Scan for the cell matching the given text and deliver its (x, y) coordinate at center. 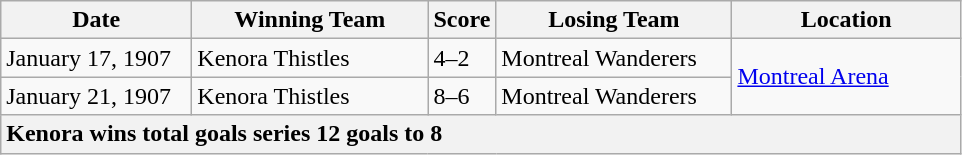
January 21, 1907 (96, 96)
Score (462, 20)
Montreal Arena (846, 77)
4–2 (462, 58)
Winning Team (310, 20)
January 17, 1907 (96, 58)
Date (96, 20)
Kenora wins total goals series 12 goals to 8 (481, 134)
Location (846, 20)
Losing Team (614, 20)
8–6 (462, 96)
